Determine the [X, Y] coordinate at the center of the cell enclosing the given text.  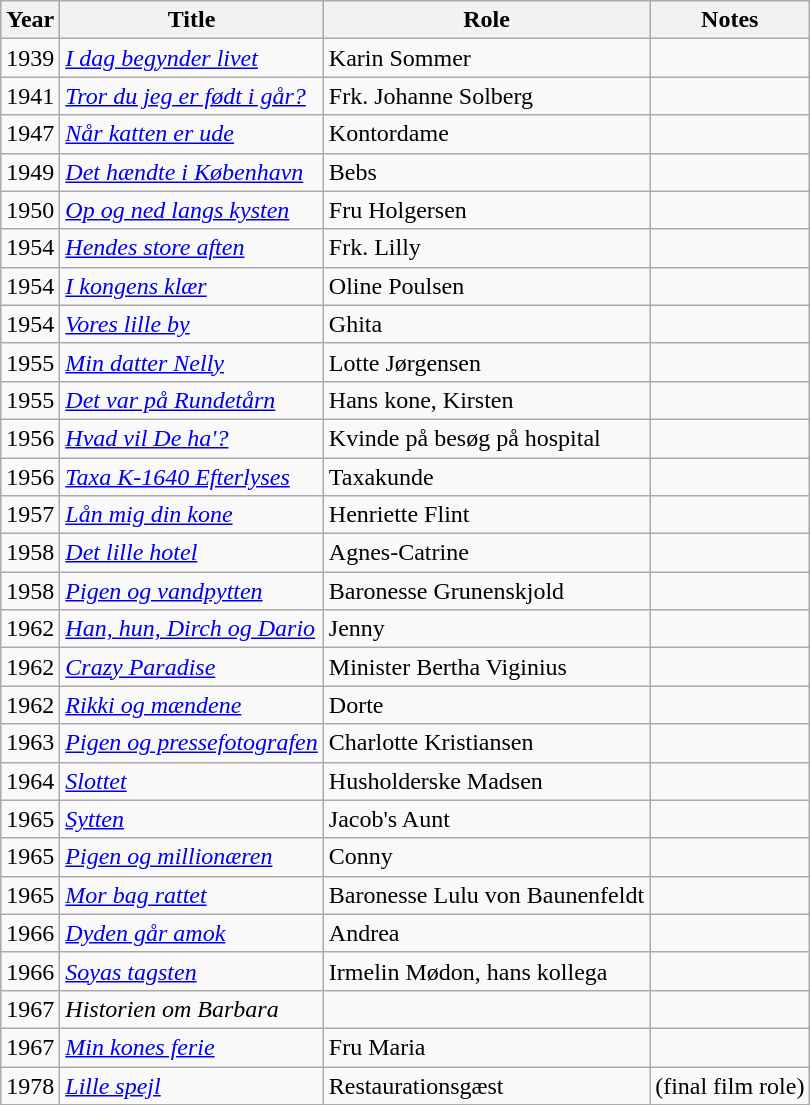
Tror du jeg er født i går? [192, 96]
Historien om Barbara [192, 1009]
Jenny [486, 629]
Title [192, 20]
Det var på Rundetårn [192, 400]
1957 [30, 515]
Crazy Paradise [192, 667]
Hvad vil De ha'? [192, 438]
Hans kone, Kirsten [486, 400]
Agnes-Catrine [486, 553]
Mor bag rattet [192, 895]
1963 [30, 743]
Lån mig din kone [192, 515]
Restaurationsgæst [486, 1085]
(final film role) [730, 1085]
Min datter Nelly [192, 362]
Lille spejl [192, 1085]
Min kones ferie [192, 1047]
Jacob's Aunt [486, 819]
Sytten [192, 819]
Når katten er ude [192, 134]
Dyden går amok [192, 933]
Fru Holgersen [486, 210]
Fru Maria [486, 1047]
Notes [730, 20]
1949 [30, 172]
Pigen og vandpytten [192, 591]
Han, hun, Dirch og Dario [192, 629]
Henriette Flint [486, 515]
Bebs [486, 172]
Op og ned langs kysten [192, 210]
Husholderske Madsen [486, 781]
Kontordame [486, 134]
Vores lille by [192, 324]
1939 [30, 58]
Frk. Johanne Solberg [486, 96]
Baronesse Grunenskjold [486, 591]
Taxakunde [486, 477]
Taxa K-1640 Efterlyses [192, 477]
Soyas tagsten [192, 971]
1941 [30, 96]
Conny [486, 857]
Frk. Lilly [486, 248]
Det lille hotel [192, 553]
Hendes store aften [192, 248]
Pigen og pressefotografen [192, 743]
I dag begynder livet [192, 58]
Pigen og millionæren [192, 857]
Slottet [192, 781]
Karin Sommer [486, 58]
Baronesse Lulu von Baunenfeldt [486, 895]
Kvinde på besøg på hospital [486, 438]
Rikki og mændene [192, 705]
1964 [30, 781]
I kongens klær [192, 286]
Lotte Jørgensen [486, 362]
Role [486, 20]
Oline Poulsen [486, 286]
Minister Bertha Viginius [486, 667]
1950 [30, 210]
Irmelin Mødon, hans kollega [486, 971]
1978 [30, 1085]
Year [30, 20]
Det hændte i København [192, 172]
Andrea [486, 933]
Dorte [486, 705]
Ghita [486, 324]
1947 [30, 134]
Charlotte Kristiansen [486, 743]
